Return [X, Y] of the center of cell containing provided text 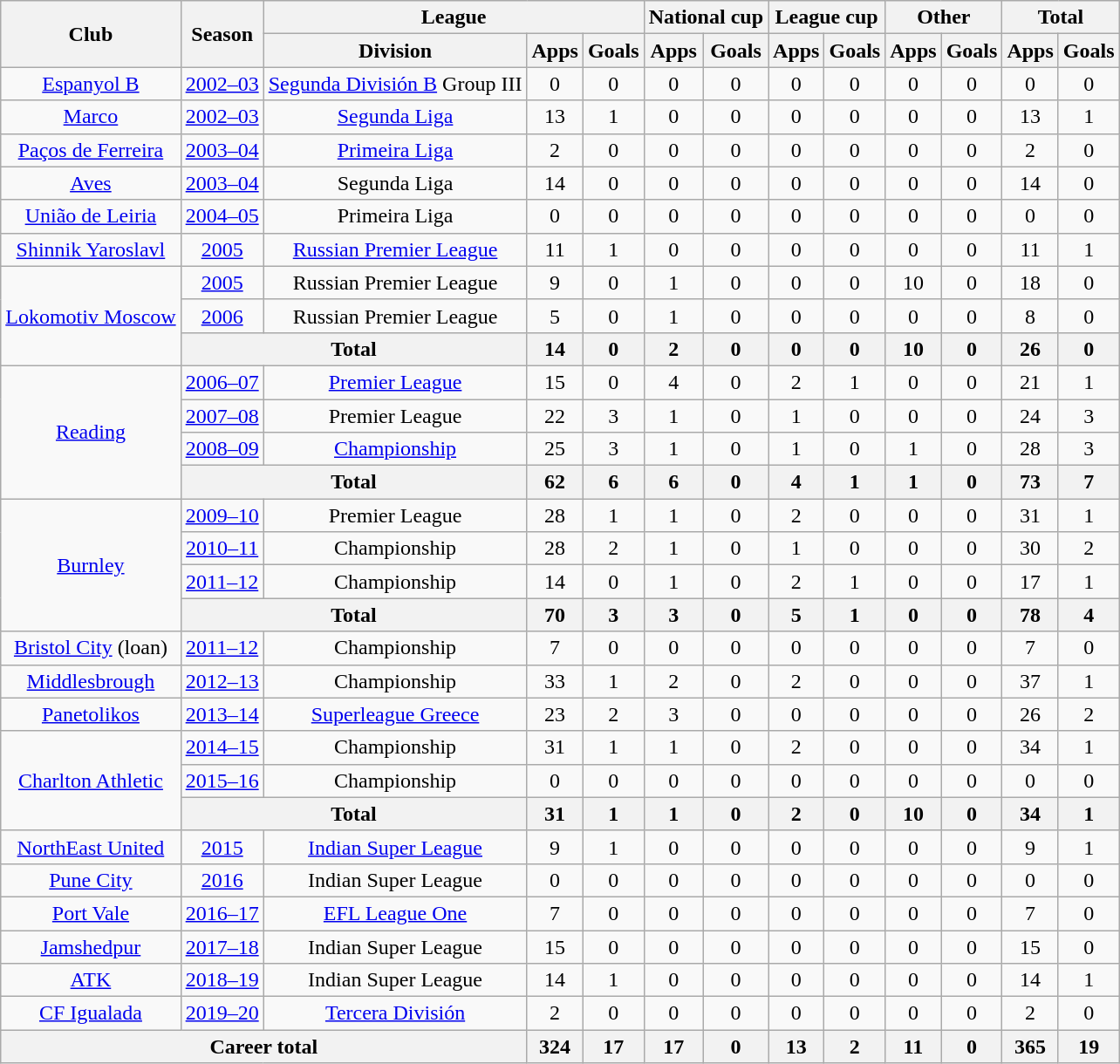
2014–15 [222, 747]
2007–08 [222, 416]
24 [1030, 416]
2015–16 [222, 781]
2004–05 [222, 216]
Segunda División B Group III [395, 84]
2006–07 [222, 382]
70 [555, 615]
2016 [222, 880]
League cup [827, 17]
Jamshedpur [91, 946]
Burnley [91, 565]
25 [555, 449]
Marco [91, 117]
21 [1030, 382]
CF Igualada [91, 1013]
NorthEast United [91, 847]
League [454, 17]
Charlton Athletic [91, 781]
8 [1030, 316]
30 [1030, 549]
Espanyol B [91, 84]
ATK [91, 980]
23 [555, 714]
Port Vale [91, 913]
2006 [222, 316]
2012–13 [222, 681]
33 [555, 681]
Paços de Ferreira [91, 150]
Aves [91, 183]
Tercera División [395, 1013]
2017–18 [222, 946]
2019–20 [222, 1013]
2008–09 [222, 449]
EFL League One [395, 913]
National cup [706, 17]
Reading [91, 432]
Other [944, 17]
Season [222, 34]
Pune City [91, 880]
Club [91, 34]
365 [1030, 1047]
Shinnik Yaroslavl [91, 249]
Panetolikos [91, 714]
Middlesbrough [91, 681]
62 [555, 482]
37 [1030, 681]
2009–10 [222, 515]
Bristol City (loan) [91, 648]
19 [1089, 1047]
2010–11 [222, 549]
Division [395, 51]
2015 [222, 847]
Lokomotiv Moscow [91, 316]
Career total [263, 1047]
22 [555, 416]
União de Leiria [91, 216]
2016–17 [222, 913]
2013–14 [222, 714]
73 [1030, 482]
18 [1030, 283]
Superleague Greece [395, 714]
78 [1030, 615]
2018–19 [222, 980]
324 [555, 1047]
